Find where the given text appears and provide that cell's center as [x, y] coordinate. 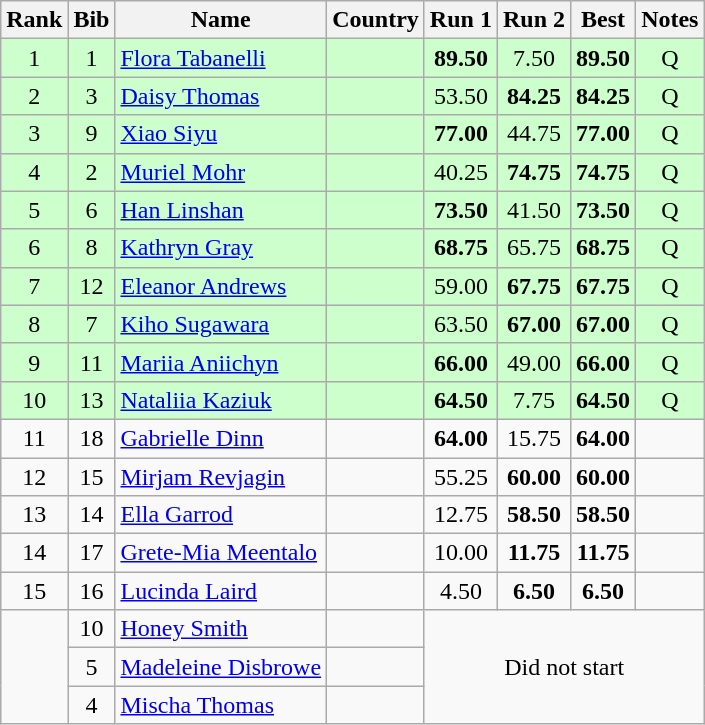
Gabrielle Dinn [221, 438]
Mariia Aniichyn [221, 362]
18 [92, 438]
17 [92, 553]
7.75 [534, 400]
41.50 [534, 210]
59.00 [460, 286]
Run 2 [534, 20]
Run 1 [460, 20]
Nataliia Kaziuk [221, 400]
7.50 [534, 58]
Mischa Thomas [221, 705]
Honey Smith [221, 629]
16 [92, 591]
Rank [34, 20]
Country [376, 20]
Madeleine Disbrowe [221, 667]
40.25 [460, 172]
Daisy Thomas [221, 96]
10.00 [460, 553]
Lucinda Laird [221, 591]
Eleanor Andrews [221, 286]
Han Linshan [221, 210]
Best [604, 20]
63.50 [460, 324]
44.75 [534, 134]
49.00 [534, 362]
4.50 [460, 591]
Mirjam Revjagin [221, 477]
Flora Tabanelli [221, 58]
15.75 [534, 438]
Ella Garrod [221, 515]
53.50 [460, 96]
Xiao Siyu [221, 134]
Kathryn Gray [221, 248]
65.75 [534, 248]
Kiho Sugawara [221, 324]
Muriel Mohr [221, 172]
55.25 [460, 477]
Grete-Mia Meentalo [221, 553]
Notes [670, 20]
Did not start [564, 667]
Name [221, 20]
12.75 [460, 515]
Bib [92, 20]
